For the text-containing cell, return its midpoint in [x, y] coordinate format. 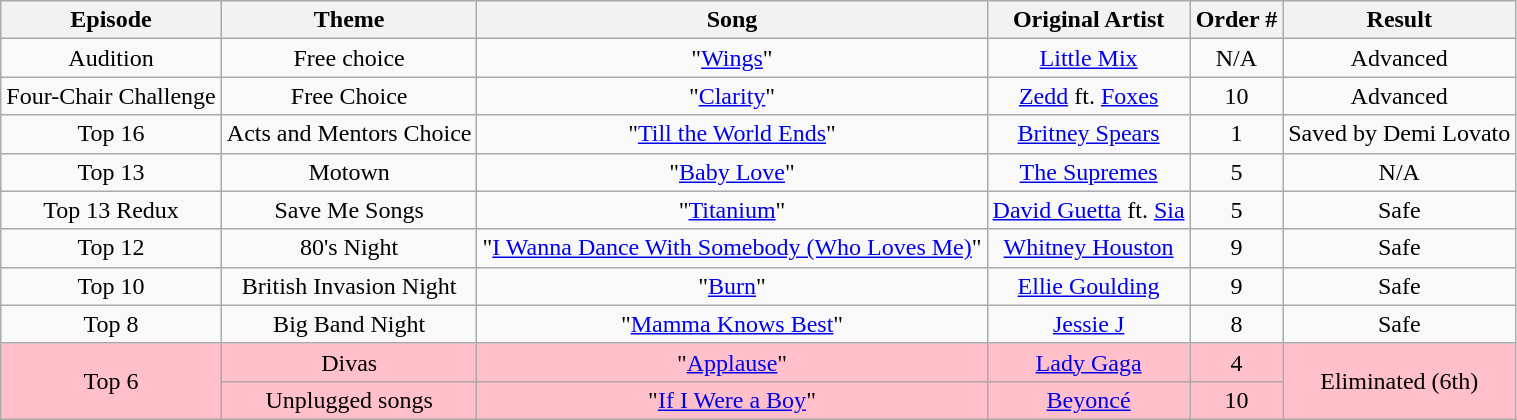
"Applause" [732, 362]
"If I Were a Boy" [732, 400]
British Invasion Night [349, 286]
David Guetta ft. Sia [1088, 210]
Top 13 [112, 172]
Free Choice [349, 96]
Big Band Night [349, 324]
Original Artist [1088, 20]
"Mamma Knows Best" [732, 324]
Result [1400, 20]
Whitney Houston [1088, 248]
Eliminated (6th) [1400, 381]
Order # [1236, 20]
Top 13 Redux [112, 210]
Unplugged songs [349, 400]
Top 12 [112, 248]
Little Mix [1088, 58]
"Wings" [732, 58]
Top 8 [112, 324]
1 [1236, 134]
Top 10 [112, 286]
"Clarity" [732, 96]
Zedd ft. Foxes [1088, 96]
"I Wanna Dance With Somebody (Who Loves Me)" [732, 248]
Britney Spears [1088, 134]
4 [1236, 362]
The Supremes [1088, 172]
"Baby Love" [732, 172]
Beyoncé [1088, 400]
Save Me Songs [349, 210]
Saved by Demi Lovato [1400, 134]
Episode [112, 20]
Top 16 [112, 134]
Theme [349, 20]
Four-Chair Challenge [112, 96]
Jessie J [1088, 324]
Ellie Goulding [1088, 286]
Song [732, 20]
Motown [349, 172]
8 [1236, 324]
Audition [112, 58]
Free choice [349, 58]
"Till the World Ends" [732, 134]
"Titanium" [732, 210]
80's Night [349, 248]
Lady Gaga [1088, 362]
Top 6 [112, 381]
Acts and Mentors Choice [349, 134]
Divas [349, 362]
"Burn" [732, 286]
